From the cell containing the given text, extract its center point as [X, Y] coordinate. 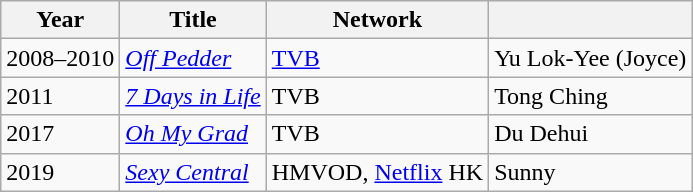
Off Pedder [193, 58]
2017 [60, 134]
Network [377, 20]
Yu Lok-Yee (Joyce) [590, 58]
2008–2010 [60, 58]
Tong Ching [590, 96]
2011 [60, 96]
Du Dehui [590, 134]
Sunny [590, 172]
Year [60, 20]
Title [193, 20]
7 Days in Life [193, 96]
2019 [60, 172]
Oh My Grad [193, 134]
HMVOD, Netflix HK [377, 172]
Sexy Central [193, 172]
